Output the (x, y) coordinate of the center of the cell containing the given text.  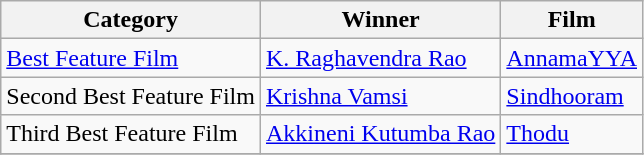
K. Raghavendra Rao (380, 58)
Third Best Feature Film (131, 134)
Best Feature Film (131, 58)
Krishna Vamsi (380, 96)
Category (131, 20)
Thodu (572, 134)
Film (572, 20)
Winner (380, 20)
Akkineni Kutumba Rao (380, 134)
Sindhooram (572, 96)
AnnamaYYA (572, 58)
Second Best Feature Film (131, 96)
